Detect which cell encompasses the target text, then output its (X, Y) center coordinate. 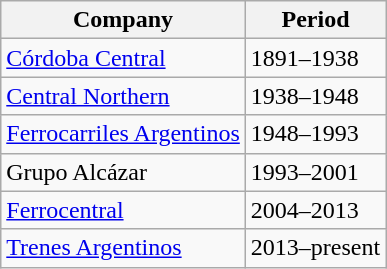
Central Northern (124, 96)
Ferrocarriles Argentinos (124, 134)
Córdoba Central (124, 58)
1948–1993 (315, 134)
2013–present (315, 248)
Period (315, 20)
1891–1938 (315, 58)
Company (124, 20)
Grupo Alcázar (124, 172)
1938–1948 (315, 96)
2004–2013 (315, 210)
1993–2001 (315, 172)
Trenes Argentinos (124, 248)
Ferrocentral (124, 210)
